Output the [X, Y] coordinate of the center of the cell containing the given text.  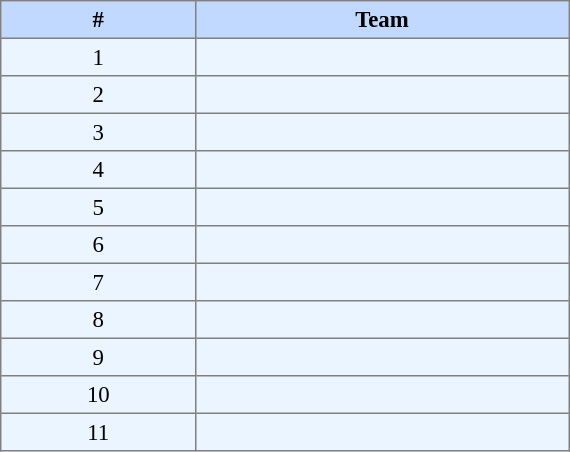
8 [98, 320]
4 [98, 170]
5 [98, 207]
10 [98, 395]
3 [98, 132]
# [98, 20]
1 [98, 57]
2 [98, 95]
Team [382, 20]
11 [98, 432]
7 [98, 282]
9 [98, 357]
6 [98, 245]
